From the cell containing the given text, extract its center point as [X, Y] coordinate. 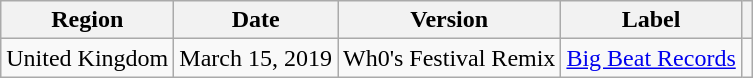
Region [88, 20]
Wh0's Festival Remix [450, 58]
Version [450, 20]
March 15, 2019 [256, 58]
United Kingdom [88, 58]
Label [651, 20]
Date [256, 20]
Big Beat Records [651, 58]
